Identify which cell holds the provided text, then report its (x, y) central coordinate. 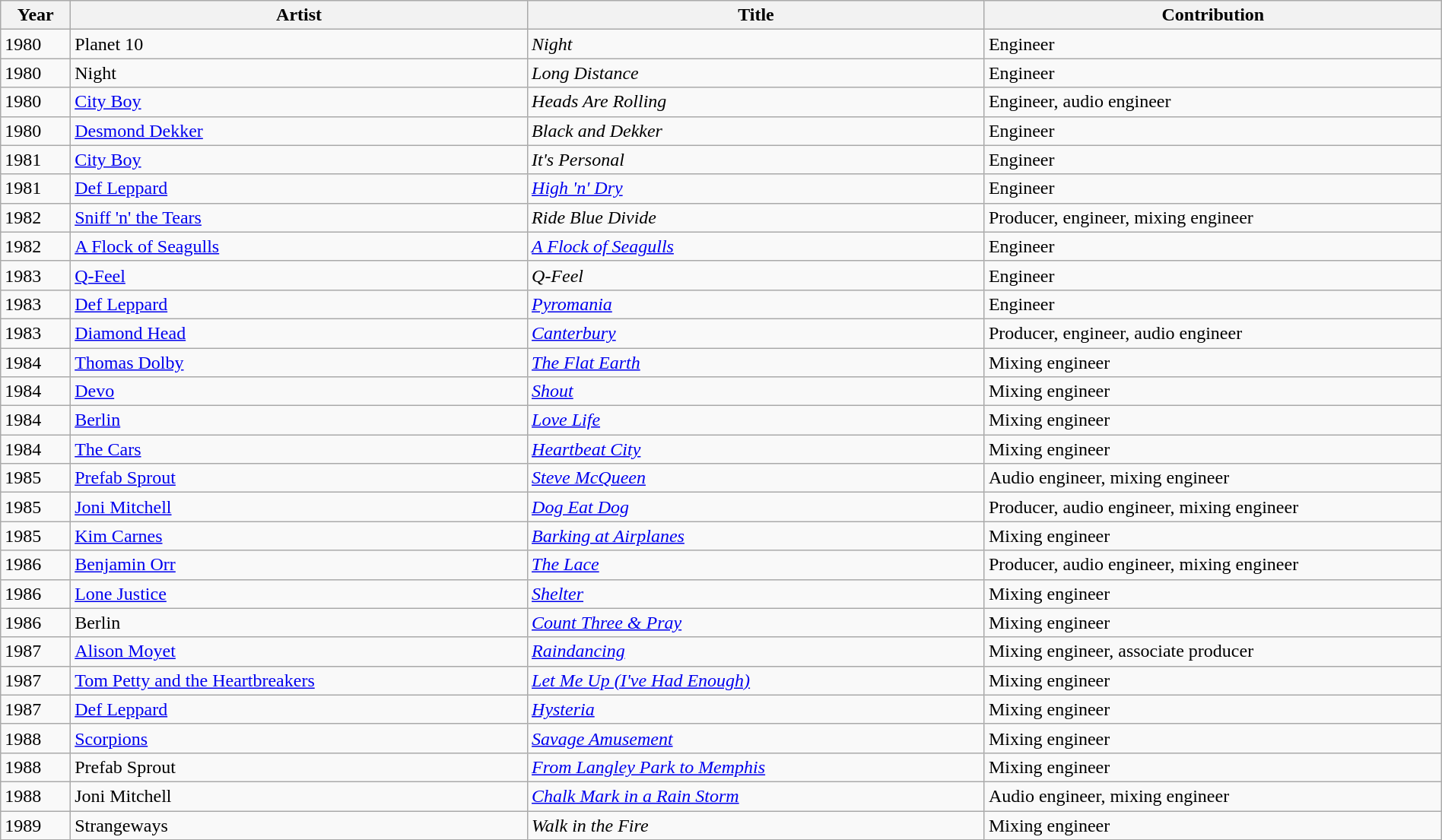
High 'n' Dry (756, 189)
Count Three & Pray (756, 623)
Alison Moyet (300, 651)
Let Me Up (I've Had Enough) (756, 680)
Contribution (1212, 15)
Love Life (756, 420)
Mixing engineer, associate producer (1212, 651)
Title (756, 15)
From Langley Park to Memphis (756, 767)
Planet 10 (300, 44)
Black and Dekker (756, 131)
Shelter (756, 594)
Benjamin Orr (300, 565)
Artist (300, 15)
It's Personal (756, 160)
Desmond Dekker (300, 131)
Diamond Head (300, 333)
Tom Petty and the Heartbreakers (300, 680)
1989 (36, 825)
Savage Amusement (756, 738)
Heads Are Rolling (756, 102)
Heartbeat City (756, 449)
The Flat Earth (756, 363)
Shout (756, 391)
Producer, engineer, audio engineer (1212, 333)
Hysteria (756, 709)
Pyromania (756, 304)
Year (36, 15)
Devo (300, 391)
Producer, engineer, mixing engineer (1212, 217)
Engineer, audio engineer (1212, 102)
Thomas Dolby (300, 363)
Strangeways (300, 825)
Lone Justice (300, 594)
Steve McQueen (756, 478)
Kim Carnes (300, 536)
Chalk Mark in a Rain Storm (756, 796)
Dog Eat Dog (756, 507)
Canterbury (756, 333)
Scorpions (300, 738)
Ride Blue Divide (756, 217)
Sniff 'n' the Tears (300, 217)
The Lace (756, 565)
The Cars (300, 449)
Walk in the Fire (756, 825)
Raindancing (756, 651)
Long Distance (756, 73)
Barking at Airplanes (756, 536)
